Scan for the cell matching the given text and deliver its (x, y) coordinate at center. 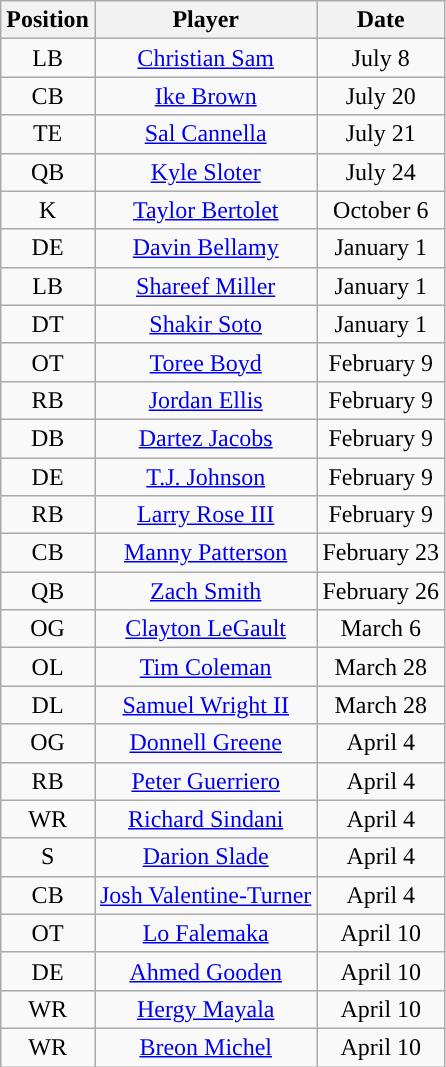
K (48, 210)
Donnell Greene (205, 743)
Hergy Mayala (205, 1009)
DT (48, 324)
Player (205, 20)
Ahmed Gooden (205, 971)
October 6 (381, 210)
July 21 (381, 134)
Clayton LeGault (205, 629)
Sal Cannella (205, 134)
Taylor Bertolet (205, 210)
Dartez Jacobs (205, 438)
DB (48, 438)
Christian Sam (205, 58)
S (48, 857)
July 8 (381, 58)
Position (48, 20)
Peter Guerriero (205, 781)
Richard Sindani (205, 819)
Zach Smith (205, 591)
Date (381, 20)
DL (48, 705)
Lo Falemaka (205, 933)
Darion Slade (205, 857)
T.J. Johnson (205, 477)
February 23 (381, 553)
Shakir Soto (205, 324)
OL (48, 667)
Breon Michel (205, 1047)
Samuel Wright II (205, 705)
Shareef Miller (205, 286)
Davin Bellamy (205, 248)
Josh Valentine-Turner (205, 895)
March 6 (381, 629)
Larry Rose III (205, 515)
July 24 (381, 172)
Tim Coleman (205, 667)
February 26 (381, 591)
July 20 (381, 96)
Ike Brown (205, 96)
Kyle Sloter (205, 172)
Manny Patterson (205, 553)
Toree Boyd (205, 362)
TE (48, 134)
Jordan Ellis (205, 400)
